Find where the given text appears and provide that cell's center as [X, Y] coordinate. 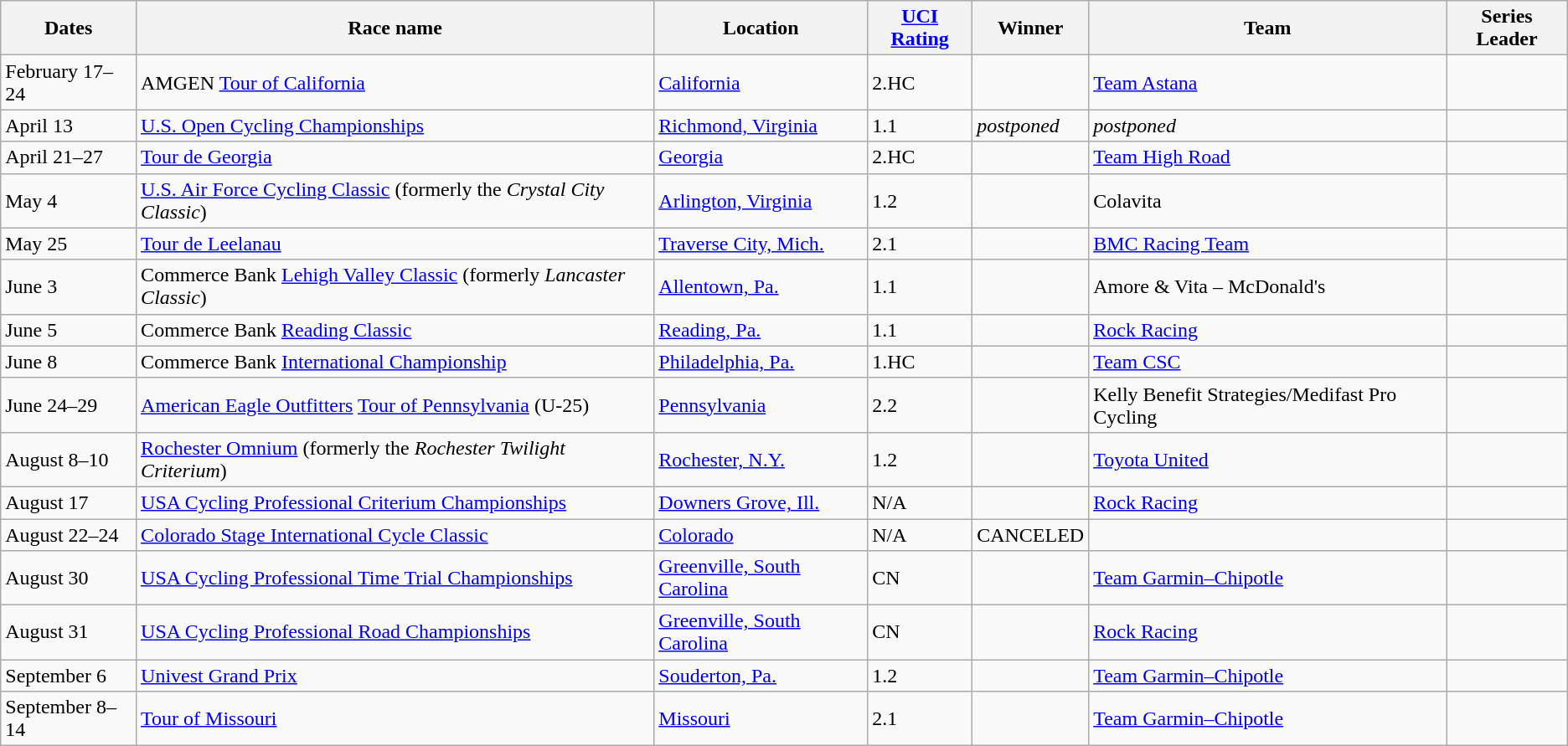
Richmond, Virginia [761, 126]
Team High Road [1268, 157]
August 30 [69, 578]
Rochester, N.Y. [761, 459]
Traverse City, Mich. [761, 244]
Rochester Omnium (formerly the Rochester Twilight Criterium) [395, 459]
June 8 [69, 362]
April 21–27 [69, 157]
Tour de Leelanau [395, 244]
AMGEN Tour of California [395, 82]
Amore & Vita – McDonald's [1268, 286]
USA Cycling Professional Criterium Championships [395, 502]
Colorado Stage International Cycle Classic [395, 535]
Colavita [1268, 201]
February 17–24 [69, 82]
June 3 [69, 286]
Arlington, Virginia [761, 201]
September 6 [69, 676]
Toyota United [1268, 459]
Pennsylvania [761, 405]
American Eagle Outfitters Tour of Pennsylvania (U-25) [395, 405]
September 8–14 [69, 718]
May 4 [69, 201]
CANCELED [1030, 535]
Reading, Pa. [761, 330]
Dates [69, 28]
Downers Grove, Ill. [761, 502]
USA Cycling Professional Time Trial Championships [395, 578]
Souderton, Pa. [761, 676]
Team CSC [1268, 362]
BMC Racing Team [1268, 244]
Commerce Bank Reading Classic [395, 330]
August 22–24 [69, 535]
2.2 [920, 405]
Race name [395, 28]
Location [761, 28]
Series Leader [1507, 28]
Colorado [761, 535]
USA Cycling Professional Road Championships [395, 633]
Tour of Missouri [395, 718]
April 13 [69, 126]
August 17 [69, 502]
May 25 [69, 244]
Missouri [761, 718]
August 8–10 [69, 459]
Allentown, Pa. [761, 286]
Team [1268, 28]
U.S. Air Force Cycling Classic (formerly the Crystal City Classic) [395, 201]
U.S. Open Cycling Championships [395, 126]
June 24–29 [69, 405]
UCI Rating [920, 28]
Commerce Bank International Championship [395, 362]
1.HC [920, 362]
Winner [1030, 28]
June 5 [69, 330]
Commerce Bank Lehigh Valley Classic (formerly Lancaster Classic) [395, 286]
Philadelphia, Pa. [761, 362]
Univest Grand Prix [395, 676]
California [761, 82]
Tour de Georgia [395, 157]
August 31 [69, 633]
Kelly Benefit Strategies/Medifast Pro Cycling [1268, 405]
Team Astana [1268, 82]
Georgia [761, 157]
